Locate the cell with the specified text and output its [x, y] center coordinate. 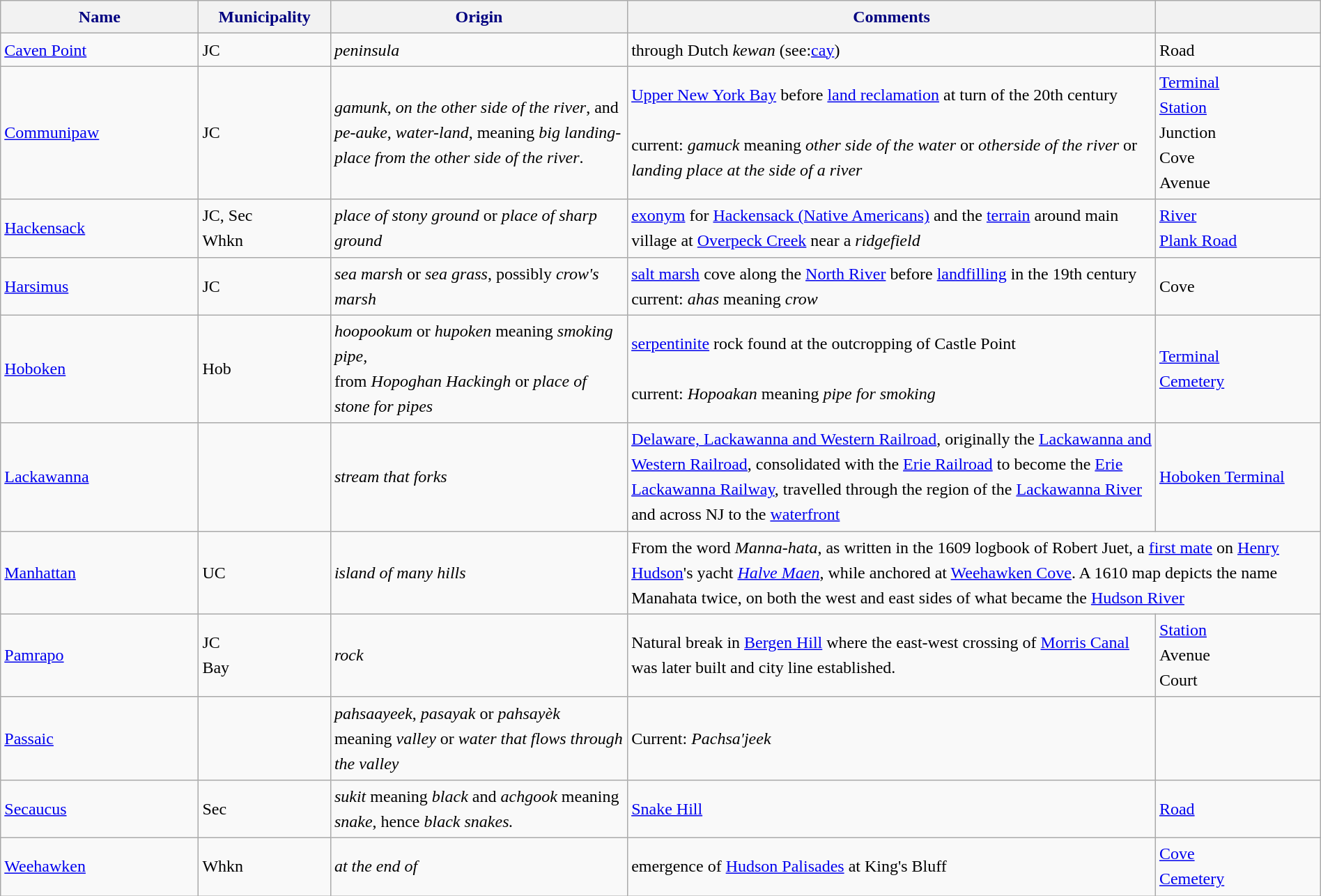
JCBay [265, 655]
hoopookum or hupoken meaning smoking pipe,from Hopoghan Hackingh or place of stone for pipes [479, 369]
stream that forks [479, 477]
gamunk, on the other side of the river, and pe-auke, water-land, meaning big landing-place from the other side of the river. [479, 132]
Hob [265, 369]
TerminalStationJunctionCoveAvenue [1237, 132]
Origin [479, 17]
Name [100, 17]
UC [265, 573]
Hackensack [100, 229]
sukit meaning black and achgook meaning snake, hence black snakes. [479, 808]
through Dutch kewan (see:cay) [892, 50]
place of stony ground or place of sharp ground [479, 229]
Municipality [265, 17]
emergence of Hudson Palisades at King's Bluff [892, 867]
Natural break in Bergen Hill where the east-west crossing of Morris Canal was later built and city line established. [892, 655]
RiverPlank Road [1237, 229]
Caven Point [100, 50]
Communipaw [100, 132]
Manhattan [100, 573]
Secaucus [100, 808]
salt marsh cove along the North River before landfilling in the 19th centurycurrent: ahas meaning crow [892, 286]
Whkn [265, 867]
at the end of [479, 867]
Harsimus [100, 286]
Snake Hill [892, 808]
peninsula [479, 50]
Comments [892, 17]
serpentinite rock found at the outcropping of Castle Pointcurrent: Hopoakan meaning pipe for smoking [892, 369]
Hoboken [100, 369]
rock [479, 655]
Current: Pachsa'jeek [892, 739]
Passaic [100, 739]
pahsaayeek, pasayak or pahsayèk meaning valley or water that flows through the valley [479, 739]
CoveCemetery [1237, 867]
island of many hills [479, 573]
Weehawken [100, 867]
sea marsh or sea grass, possibly crow's marsh [479, 286]
Cove [1237, 286]
TerminalCemetery [1237, 369]
Hoboken Terminal [1237, 477]
JC, SecWhkn [265, 229]
Pamrapo [100, 655]
Sec [265, 808]
exonym for Hackensack (Native Americans) and the terrain around main village at Overpeck Creek near a ridgefield [892, 229]
Lackawanna [100, 477]
StationAvenueCourt [1237, 655]
